Locate the cell with the specified text and output its [x, y] center coordinate. 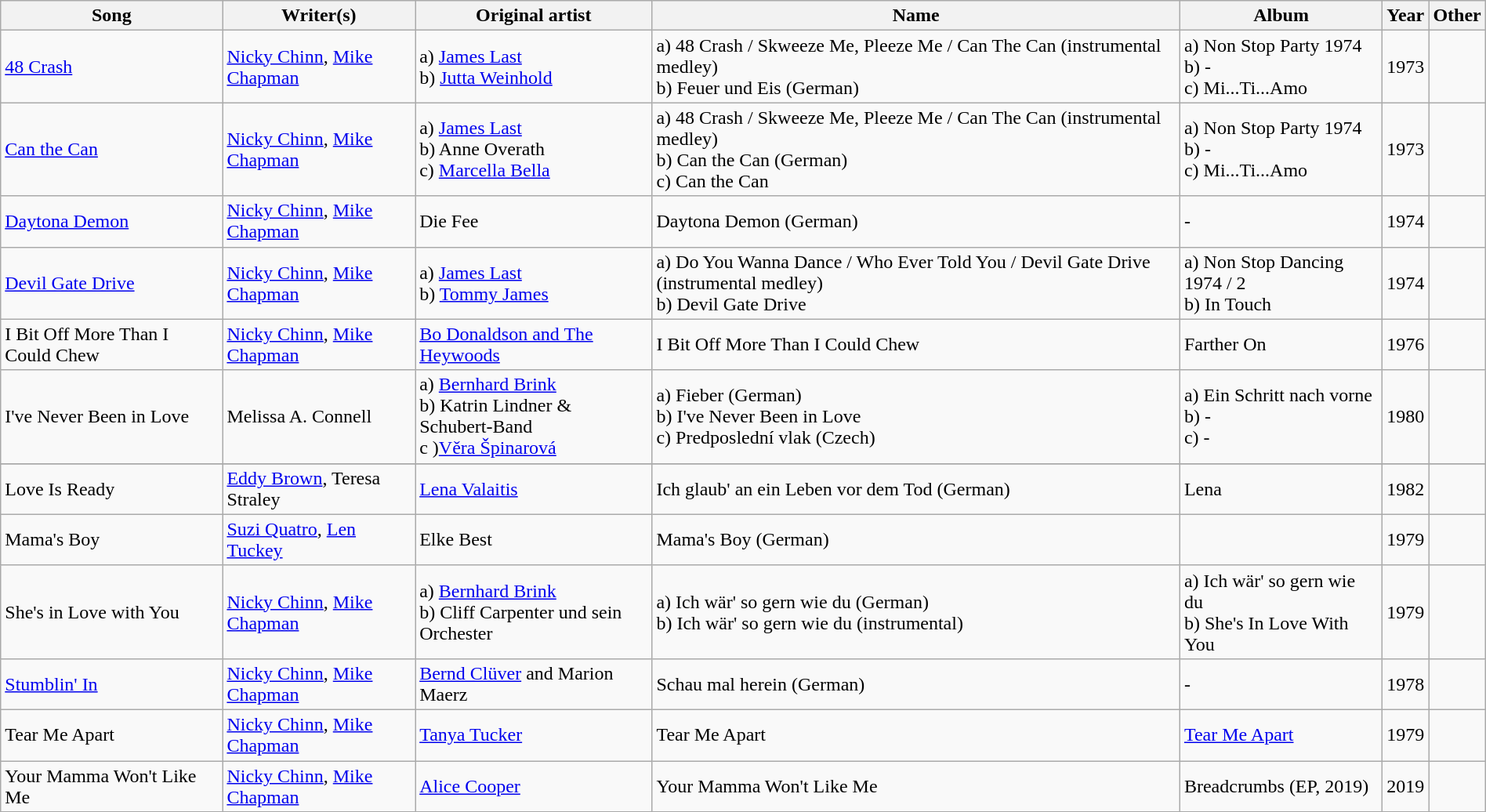
Elke Best [534, 539]
a) Bernhard Brink b) Katrin Lindner & Schubert-Band c )Věra Špinarová [534, 417]
Melissa A. Connell [319, 417]
1980 [1406, 417]
a) 48 Crash / Skweeze Me, Pleeze Me / Can The Can (instrumental medley) b) Can the Can (German)c) Can the Can [916, 149]
a) Ein Schritt nach vorne b) - c) - [1281, 417]
Year [1406, 16]
Eddy Brown, Teresa Straley [319, 489]
Bo Donaldson and The Heywoods [534, 345]
Tanya Tucker [534, 735]
1982 [1406, 489]
Breadcrumbs (EP, 2019) [1281, 785]
a) 48 Crash / Skweeze Me, Pleeze Me / Can The Can (instrumental medley) b) Feuer und Eis (German) [916, 67]
Writer(s) [319, 16]
Name [916, 16]
Love Is Ready [111, 489]
a) Do You Wanna Dance / Who Ever Told You / Devil Gate Drive (instrumental medley)b) Devil Gate Drive [916, 283]
Die Fee [534, 221]
2019 [1406, 785]
48 Crash [111, 67]
Bernd Clüver and Marion Maerz [534, 683]
Other [1457, 16]
Alice Cooper [534, 785]
1976 [1406, 345]
Lena Valaitis [534, 489]
Mama's Boy [111, 539]
Ich glaub' an ein Leben vor dem Tod (German) [916, 489]
a) Ich wär' so gern wie dub) She's In Love With You [1281, 611]
Album [1281, 16]
Mama's Boy (German) [916, 539]
a) Bernhard Brinkb) Cliff Carpenter und sein Orchester [534, 611]
I've Never Been in Love [111, 417]
1978 [1406, 683]
a) Fieber (German) b) I've Never Been in Love c) Predposlední vlak (Czech) [916, 417]
She's in Love with You [111, 611]
Lena [1281, 489]
Schau mal herein (German) [916, 683]
Stumblin' In [111, 683]
Devil Gate Drive [111, 283]
Can the Can [111, 149]
Farther On [1281, 345]
a) James Lastb) Tommy James [534, 283]
a) Non Stop Dancing 1974 / 2 b) In Touch [1281, 283]
a) Ich wär' so gern wie du (German)b) Ich wär' so gern wie du (instrumental) [916, 611]
a) James Lastb) Anne Overath c) Marcella Bella [534, 149]
Suzi Quatro, Len Tuckey [319, 539]
Daytona Demon (German) [916, 221]
Daytona Demon [111, 221]
a) James Lastb) Jutta Weinhold [534, 67]
Original artist [534, 16]
Song [111, 16]
